Search for the cell housing the specified text and yield its [x, y] center coordinate. 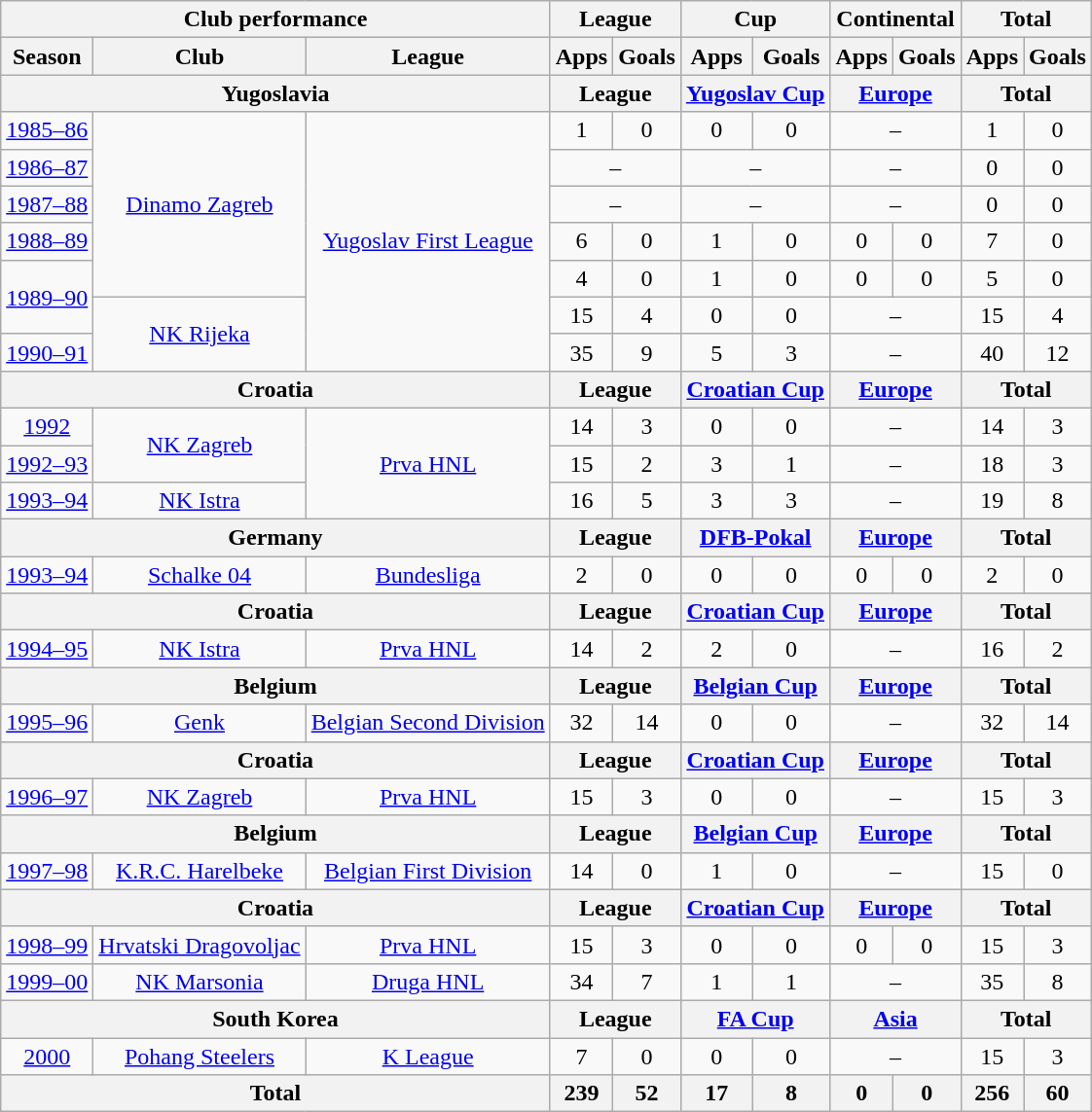
Schalke 04 [200, 575]
Pohang Steelers [200, 1056]
1986–87 [47, 167]
NK Rijeka [200, 334]
1987–88 [47, 204]
34 [581, 982]
256 [992, 1094]
Druga HNL [428, 982]
Yugoslav First League [428, 241]
52 [647, 1094]
60 [1058, 1094]
1998–99 [47, 945]
Cup [755, 19]
2000 [47, 1056]
1989–90 [47, 297]
South Korea [275, 1019]
Yugoslav Cup [755, 93]
Bundesliga [428, 575]
1997–98 [47, 871]
1985–86 [47, 130]
Yugoslavia [275, 93]
40 [992, 352]
K.R.C. Harelbeke [200, 871]
1992–93 [47, 464]
FA Cup [755, 1019]
Belgian First Division [428, 871]
NK Marsonia [200, 982]
Continental [895, 19]
1994–95 [47, 649]
17 [716, 1094]
9 [647, 352]
Belgian Second Division [428, 723]
6 [581, 241]
1988–89 [47, 241]
Genk [200, 723]
Asia [895, 1019]
239 [581, 1094]
1996–97 [47, 797]
DFB-Pokal [755, 538]
Hrvatski Dragovoljac [200, 945]
Club [200, 56]
K League [428, 1056]
1992 [47, 426]
Season [47, 56]
Dinamo Zagreb [200, 204]
12 [1058, 352]
1990–91 [47, 352]
1999–00 [47, 982]
Club performance [275, 19]
Germany [275, 538]
19 [992, 501]
1995–96 [47, 723]
18 [992, 464]
